Return [X, Y] of the center of cell containing provided text 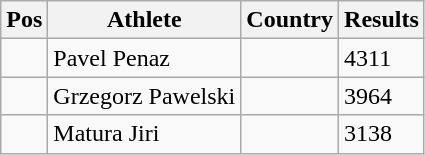
Country [290, 20]
Pavel Penaz [144, 58]
Pos [24, 20]
4311 [382, 58]
Matura Jiri [144, 134]
Athlete [144, 20]
3138 [382, 134]
Grzegorz Pawelski [144, 96]
3964 [382, 96]
Results [382, 20]
